Pinpoint the cell where the given text exists, returning its [X, Y] midpoint coordinate. 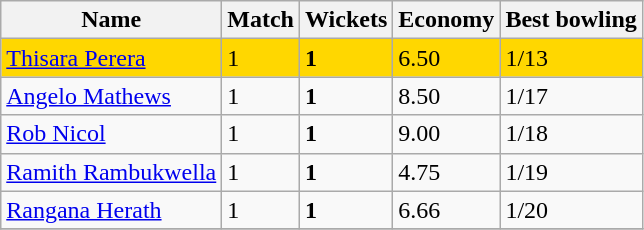
Economy [446, 20]
1/18 [571, 134]
Best bowling [571, 20]
Wickets [346, 20]
Rangana Herath [112, 210]
Angelo Mathews [112, 96]
4.75 [446, 172]
1/17 [571, 96]
1/20 [571, 210]
8.50 [446, 96]
6.66 [446, 210]
Match [261, 20]
1/13 [571, 58]
9.00 [446, 134]
6.50 [446, 58]
Ramith Rambukwella [112, 172]
Thisara Perera [112, 58]
Rob Nicol [112, 134]
Name [112, 20]
1/19 [571, 172]
